Search for the cell housing the specified text and yield its [X, Y] center coordinate. 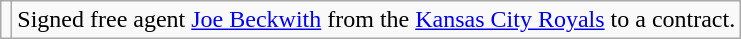
Signed free agent Joe Beckwith from the Kansas City Royals to a contract. [376, 20]
